From the cell containing the given text, extract its center point as (x, y) coordinate. 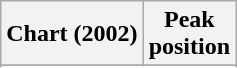
Chart (2002) (72, 34)
Peak position (189, 34)
